Provide the [x, y] coordinate of the cell's center where the given text is located.  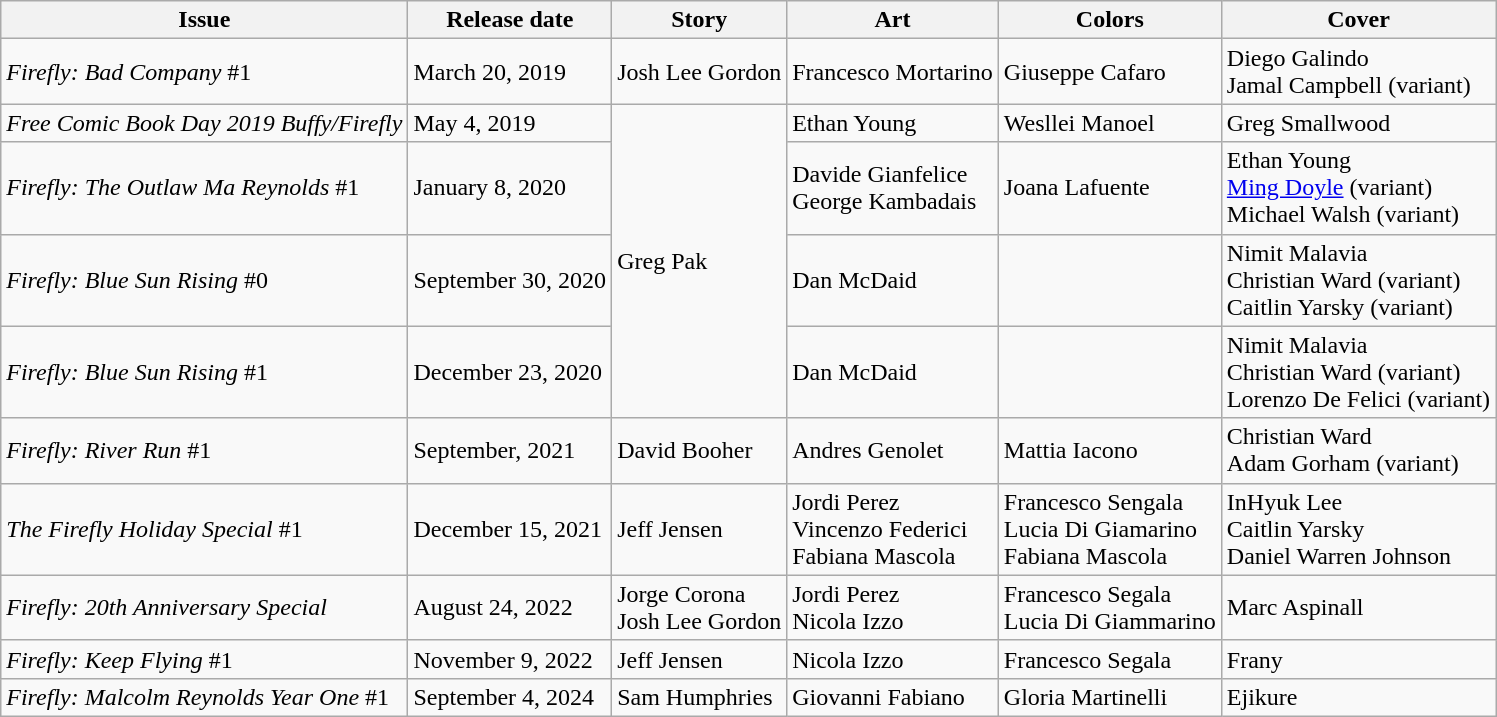
Andres Genolet [893, 450]
Diego GalindoJamal Campbell (variant) [1358, 72]
David Booher [700, 450]
March 20, 2019 [510, 72]
Colors [1110, 20]
Francesco Segala [1110, 659]
The Firefly Holiday Special #1 [204, 529]
Nimit MalaviaChristian Ward (variant)Lorenzo De Felici (variant) [1358, 372]
Jorge Corona Josh Lee Gordon [700, 608]
December 23, 2020 [510, 372]
Giovanni Fabiano [893, 697]
Greg Pak [700, 261]
September 4, 2024 [510, 697]
Joana Lafuente [1110, 188]
Giuseppe Cafaro [1110, 72]
Francesco SegalaLucia Di Giammarino [1110, 608]
Jordi Perez Vincenzo Federici Fabiana Mascola [893, 529]
Firefly: Keep Flying #1 [204, 659]
September, 2021 [510, 450]
Cover [1358, 20]
Art [893, 20]
Issue [204, 20]
Nicola Izzo [893, 659]
Wesllei Manoel [1110, 123]
Marc Aspinall [1358, 608]
Ejikure [1358, 697]
Francesco Sengala Lucia Di Giamarino Fabiana Mascola [1110, 529]
August 24, 2022 [510, 608]
Release date [510, 20]
Nimit MalaviaChristian Ward (variant)Caitlin Yarsky (variant) [1358, 280]
Firefly: Malcolm Reynolds Year One #1 [204, 697]
Free Comic Book Day 2019 Buffy/Firefly [204, 123]
Firefly: 20th Anniversary Special [204, 608]
Firefly: Bad Company #1 [204, 72]
Sam Humphries [700, 697]
Jordi PerezNicola Izzo [893, 608]
Francesco Mortarino [893, 72]
Greg Smallwood [1358, 123]
Josh Lee Gordon [700, 72]
Mattia Iacono [1110, 450]
May 4, 2019 [510, 123]
September 30, 2020 [510, 280]
November 9, 2022 [510, 659]
Firefly: Blue Sun Rising #0 [204, 280]
January 8, 2020 [510, 188]
Davide GianfeliceGeorge Kambadais [893, 188]
Firefly: The Outlaw Ma Reynolds #1 [204, 188]
Gloria Martinelli [1110, 697]
InHyuk Lee Caitlin Yarsky Daniel Warren Johnson [1358, 529]
Christian WardAdam Gorham (variant) [1358, 450]
December 15, 2021 [510, 529]
Ethan Young [893, 123]
Frany [1358, 659]
Story [700, 20]
Firefly: Blue Sun Rising #1 [204, 372]
Ethan YoungMing Doyle (variant)Michael Walsh (variant) [1358, 188]
Firefly: River Run #1 [204, 450]
